Identify which cell holds the provided text, then report its (X, Y) central coordinate. 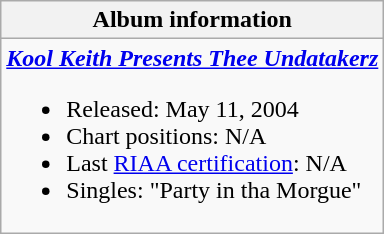
Album information (192, 20)
Kool Keith Presents Thee UndatakerzReleased: May 11, 2004Chart positions: N/ALast RIAA certification: N/ASingles: "Party in tha Morgue" (192, 136)
